Search for the cell housing the specified text and yield its [x, y] center coordinate. 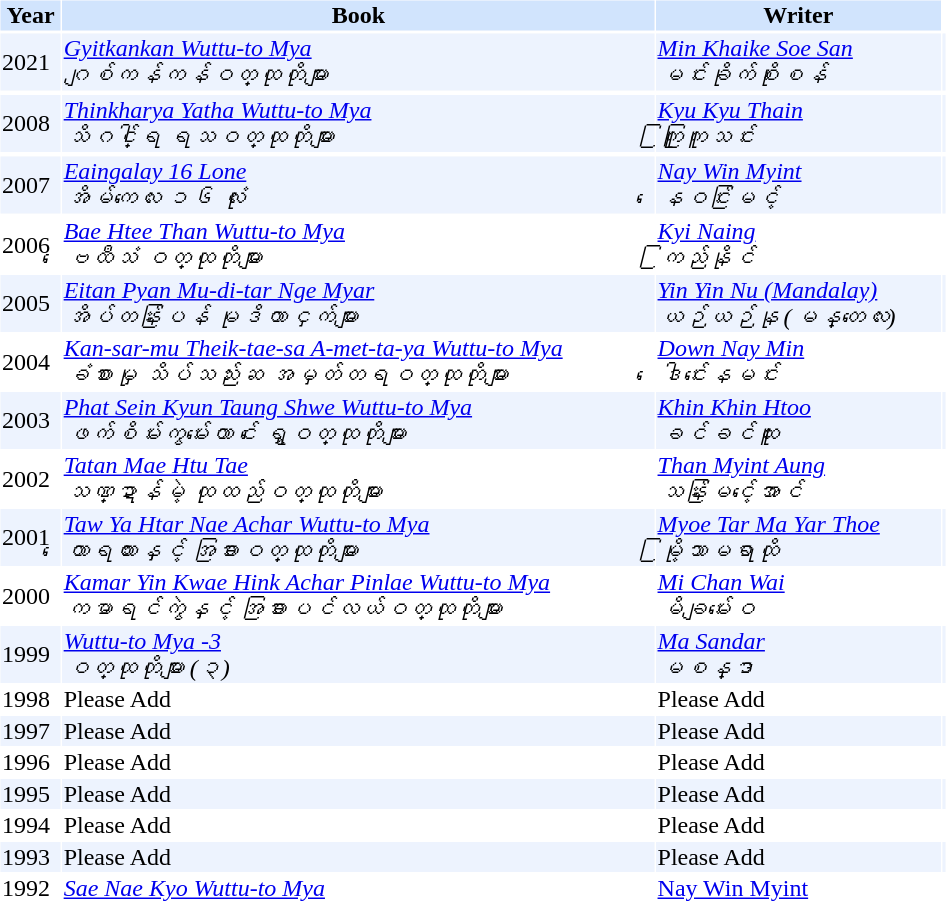
1994 [30, 825]
1995 [30, 794]
Year [30, 15]
2006 [30, 244]
1999 [30, 654]
1993 [30, 857]
Wuttu-to Mya -3 ဝတ္ထုတိုများ (၃) [358, 654]
Than Myint Aung သန်းမြင့်အောင် [798, 478]
Min Khaike Soe San မင်းခိုက်စိုးစန် [798, 62]
2005 [30, 304]
Ma Sandar မစန္ဒာ [798, 654]
Thinkharya Yatha Wuttu-to Mya သိင်္ဂါရ ရသဝတ္ထုတိုများ [358, 124]
Kyi Naing ကြည်နိုင် [798, 244]
Bae Htee Than Wuttu-to Mya ဗေထီသံ ဝတ္ထုတိုများ [358, 244]
Phat Sein Kyun Taung Shwe Wuttu-to Mya ဖက်စိမ်းကွမ်းတောင် ရွှေဝတ္ထုတိုများ [358, 420]
Nay Win Myint နေဝင်းမြင့် [798, 184]
Myoe Tar Ma Yar Thoe မြို့သာမရာထို [798, 538]
Taw Ya Htar Nae Achar Wuttu-to Mya တောရထားနှင့် အခြားဝတ္ထုတိုများ [358, 538]
Tatan Mae Htu Tae သဏ္ဍာန်မဲ့ ထုထည်ဝတ္ထုတိုများ [358, 478]
Kyu Kyu Thain ကြူကြူသင်း [798, 124]
Yin Yin Nu (Mandalay) ယဉ်ယဉ်နု (မန္တလေး) [798, 304]
Eitan Pyan Mu-di-tar Nge Myar အိပ်တန်းပြန် မုဒိတာငှက်များ [358, 304]
2003 [30, 420]
2000 [30, 596]
2004 [30, 362]
2001 [30, 538]
Down Nay Min ဒေါင်းနေမင်း [798, 362]
Khin Khin Htoo ခင်ခင်ထူး [798, 420]
Kamar Yin Kwae Hink Achar Pinlae Wuttu-to Mya ကမာရင်ကွဲနှင့် အခြားပင်လယ်ဝတ္ထုတိုများ [358, 596]
Mi Chan Wai မိချမ်းဝေ [798, 596]
1998 [30, 699]
Book [358, 15]
2008 [30, 124]
Writer [798, 15]
2002 [30, 478]
2021 [30, 62]
2007 [30, 184]
1996 [30, 763]
Eaingalay 16 Lone အိမ်ကလေး ၁၆ လုံး [358, 184]
1997 [30, 731]
Kan-sar-mu Theik-tae-sa A-met-ta-ya Wuttu-to Mya ခံစားမှု သိပ်သည်းဆ အမှတ်တရဝတ္ထုတိုများ [358, 362]
Gyitkankan Wuttu-to Mya ဂျစ်ကန်ကန်ဝတ္ထုတိုများ [358, 62]
